Locate the cell with the specified text and output its (x, y) center coordinate. 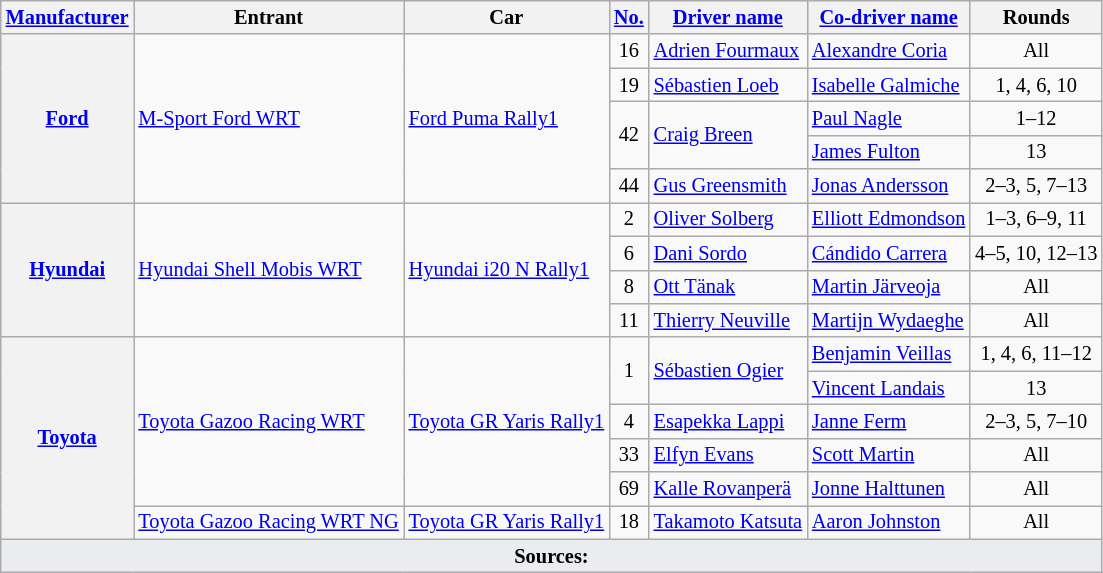
Driver name (728, 17)
44 (629, 186)
Adrien Fourmaux (728, 51)
19 (629, 85)
Sébastien Loeb (728, 85)
Sources: (552, 556)
Takamoto Katsuta (728, 522)
1 (629, 370)
Craig Breen (728, 134)
Ott Tänak (728, 287)
Thierry Neuville (728, 320)
1–12 (1036, 118)
Manufacturer (68, 17)
Dani Sordo (728, 253)
Ford Puma Rally1 (506, 118)
8 (629, 287)
Cándido Carrera (888, 253)
Elliott Edmondson (888, 219)
Kalle Rovanperä (728, 489)
M-Sport Ford WRT (269, 118)
4–5, 10, 12–13 (1036, 253)
1, 4, 6, 11–12 (1036, 354)
4 (629, 421)
Car (506, 17)
Jonas Andersson (888, 186)
69 (629, 489)
2–3, 5, 7–13 (1036, 186)
Gus Greensmith (728, 186)
1–3, 6–9, 11 (1036, 219)
2 (629, 219)
Janne Ferm (888, 421)
Hyundai i20 N Rally1 (506, 270)
No. (629, 17)
11 (629, 320)
Martijn Wydaeghe (888, 320)
Esapekka Lappi (728, 421)
James Fulton (888, 152)
Vincent Landais (888, 388)
16 (629, 51)
Martin Järveoja (888, 287)
Alexandre Coria (888, 51)
Ford (68, 118)
Scott Martin (888, 455)
Hyundai (68, 270)
Co-driver name (888, 17)
Rounds (1036, 17)
18 (629, 522)
Elfyn Evans (728, 455)
Jonne Halttunen (888, 489)
Benjamin Veillas (888, 354)
Isabelle Galmiche (888, 85)
Sébastien Ogier (728, 370)
Hyundai Shell Mobis WRT (269, 270)
Entrant (269, 17)
Paul Nagle (888, 118)
42 (629, 134)
Oliver Solberg (728, 219)
Toyota (68, 438)
6 (629, 253)
Toyota Gazoo Racing WRT (269, 421)
2–3, 5, 7–10 (1036, 421)
Aaron Johnston (888, 522)
1, 4, 6, 10 (1036, 85)
Toyota Gazoo Racing WRT NG (269, 522)
33 (629, 455)
